Identify which cell holds the provided text, then report its (x, y) central coordinate. 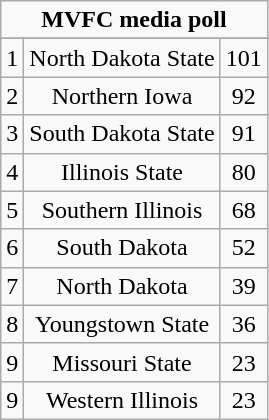
Missouri State (122, 362)
101 (244, 58)
39 (244, 286)
91 (244, 134)
6 (12, 248)
Youngstown State (122, 324)
36 (244, 324)
7 (12, 286)
2 (12, 96)
8 (12, 324)
Illinois State (122, 172)
Southern Illinois (122, 210)
68 (244, 210)
5 (12, 210)
South Dakota (122, 248)
Western Illinois (122, 400)
1 (12, 58)
South Dakota State (122, 134)
52 (244, 248)
Northern Iowa (122, 96)
MVFC media poll (134, 20)
80 (244, 172)
North Dakota State (122, 58)
North Dakota (122, 286)
4 (12, 172)
92 (244, 96)
3 (12, 134)
